Locate the cell with the specified text and output its [X, Y] center coordinate. 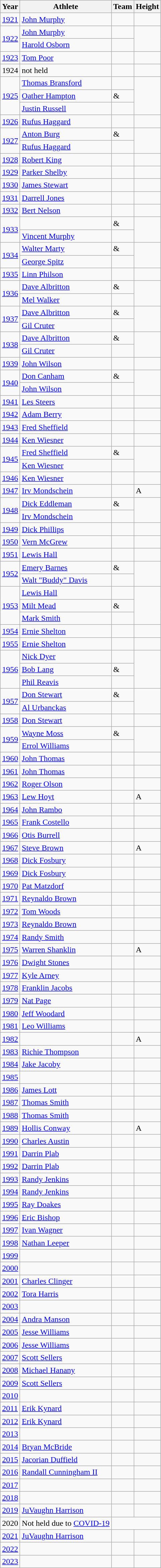
Nat Page [66, 1001]
Dick Phillips [66, 529]
2001 [10, 1281]
1954 [10, 631]
1996 [10, 1217]
1995 [10, 1205]
1994 [10, 1192]
2020 [10, 1523]
1944 [10, 440]
Bert Nelson [66, 211]
1943 [10, 427]
2011 [10, 1409]
Adam Berry [66, 415]
1998 [10, 1243]
Tora Harris [66, 1294]
Emery Barnes [66, 568]
1941 [10, 402]
Richie Thompson [66, 1052]
James Lott [66, 1090]
Parker Shelby [66, 172]
Jeff Woodard [66, 1014]
Leo Williams [66, 1026]
1950 [10, 542]
Milt Mead [66, 606]
Randy Smith [66, 937]
Year [10, 7]
2005 [10, 1332]
Lew Hoyt [66, 797]
2023 [10, 1561]
Harold Osborn [66, 45]
Andra Manson [66, 1319]
1983 [10, 1052]
2016 [10, 1472]
2007 [10, 1357]
1934 [10, 255]
1990 [10, 1141]
Walter Marty [66, 249]
Oather Hampton [66, 96]
1923 [10, 58]
2000 [10, 1268]
Height [147, 7]
1961 [10, 771]
1952 [10, 574]
1963 [10, 797]
1964 [10, 810]
1966 [10, 835]
1992 [10, 1166]
1931 [10, 198]
1978 [10, 988]
Athlete [66, 7]
1948 [10, 510]
1946 [10, 478]
Tom Poor [66, 58]
Mel Walker [66, 300]
Hollis Conway [66, 1128]
1972 [10, 911]
1987 [10, 1103]
Charles Austin [66, 1141]
Nathan Leeper [66, 1243]
2014 [10, 1447]
Linn Philson [66, 274]
1928 [10, 160]
1977 [10, 975]
2012 [10, 1421]
2022 [10, 1549]
1971 [10, 899]
1967 [10, 848]
Al Urbanckas [66, 707]
1930 [10, 185]
Steve Brown [66, 848]
2017 [10, 1485]
1997 [10, 1230]
1940 [10, 383]
1925 [10, 96]
2021 [10, 1536]
Mark Smith [66, 618]
Bryan McBride [66, 1447]
Franklin Jacobs [66, 988]
1981 [10, 1026]
1999 [10, 1256]
Randall Cunningham II [66, 1472]
Don Canham [66, 376]
1927 [10, 140]
1975 [10, 950]
Justin Russell [66, 108]
Ray Doakes [66, 1205]
2003 [10, 1306]
2015 [10, 1460]
1945 [10, 459]
1968 [10, 861]
2019 [10, 1510]
1984 [10, 1064]
1955 [10, 644]
2008 [10, 1370]
Anton Burg [66, 134]
1959 [10, 739]
1939 [10, 363]
1938 [10, 344]
1969 [10, 873]
Thomas Bransford [66, 83]
Ivan Wagner [66, 1230]
1960 [10, 758]
John Rambo [66, 810]
1976 [10, 962]
1974 [10, 937]
1958 [10, 720]
2018 [10, 1498]
Team [123, 7]
1956 [10, 669]
not held [66, 70]
1921 [10, 19]
1957 [10, 701]
1951 [10, 554]
1932 [10, 211]
James Stewart [66, 185]
Pat Matzdorf [66, 886]
2006 [10, 1345]
1980 [10, 1014]
1993 [10, 1179]
Darrell Jones [66, 198]
Nick Dyer [66, 657]
Dwight Stones [66, 962]
1991 [10, 1153]
1962 [10, 784]
1933 [10, 230]
Les Steers [66, 402]
1953 [10, 606]
Phil Reavis [66, 682]
Otis Burrell [66, 835]
Vern McGrew [66, 542]
Dick Eddleman [66, 504]
1947 [10, 491]
2009 [10, 1383]
Errol Williams [66, 746]
1926 [10, 121]
1970 [10, 886]
Jacorian Duffield [66, 1460]
Frank Costello [66, 822]
Not held due to COVID-19 [66, 1523]
1936 [10, 293]
Bob Lang [66, 669]
Michael Hanany [66, 1370]
1989 [10, 1128]
1988 [10, 1115]
George Spitz [66, 262]
1949 [10, 529]
Vincent Murphy [66, 236]
2004 [10, 1319]
Charles Clinger [66, 1281]
Tom Woods [66, 911]
1979 [10, 1001]
1937 [10, 319]
Roger Olson [66, 784]
Kyle Arney [66, 975]
1982 [10, 1039]
1924 [10, 70]
Robert King [66, 160]
Wayne Moss [66, 733]
1922 [10, 39]
1942 [10, 415]
2013 [10, 1434]
Warren Shanklin [66, 950]
2010 [10, 1396]
1935 [10, 274]
Eric Bishop [66, 1217]
Walt "Buddy" Davis [66, 580]
1985 [10, 1077]
1929 [10, 172]
1965 [10, 822]
2002 [10, 1294]
Jake Jacoby [66, 1064]
1986 [10, 1090]
1973 [10, 924]
